Extract the [x, y] coordinate from the center of the cell holding the provided text.  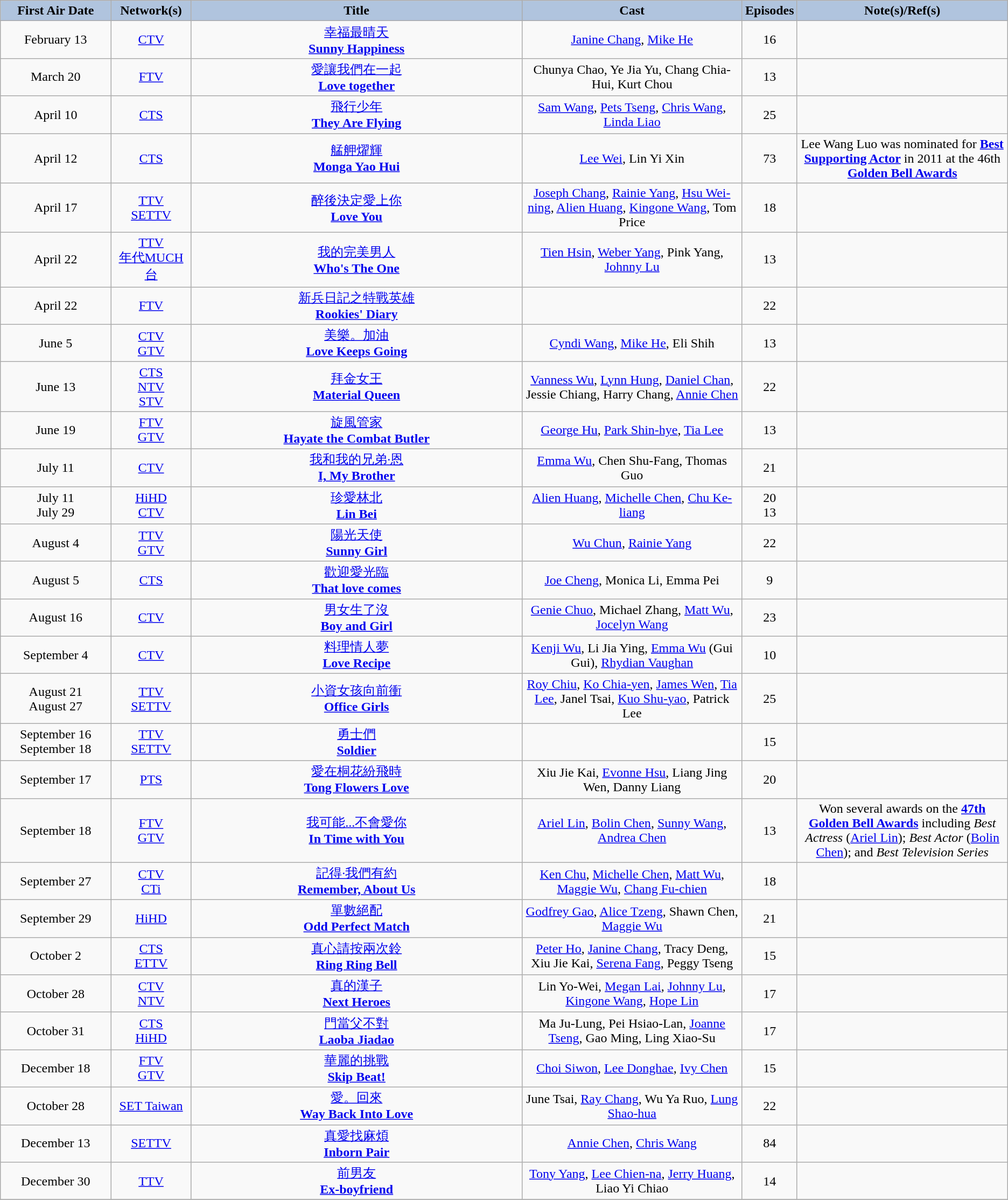
飛行少年They Are Flying [356, 115]
Emma Wu, Chen Shu-Fang, Thomas Guo [632, 468]
CTSETTV [151, 956]
Kenji Wu, Li Jia Ying, Emma Wu (Gui Gui), Rhydian Vaughan [632, 655]
April 10 [56, 115]
Chunya Chao, Ye Jia Yu, Chang Chia-Hui, Kurt Chou [632, 77]
記得·我們有約Remember, About Us [356, 881]
October 31 [56, 1031]
我可能...不會愛你In Time with You [356, 831]
June 19 [56, 430]
Alien Huang, Michelle Chen, Chu Ke-liang [632, 505]
真心請按兩次鈴Ring Ring Bell [356, 956]
Roy Chiu, Ko Chia-yen, James Wen, Tia Lee, Janel Tsai, Kuo Shu-yao, Patrick Lee [632, 699]
真愛找麻煩Inborn Pair [356, 1143]
Note(s)/Ref(s) [902, 11]
我的完美男人Who's The One [356, 260]
September 16September 18 [56, 742]
CTSHiHD [151, 1031]
SET Taiwan [151, 1106]
旋風管家Hayate the Combat Butler [356, 430]
September 29 [56, 919]
Godfrey Gao, Alice Tzeng, Shawn Chen, Maggie Wu [632, 919]
9 [769, 580]
新兵日記之特戰英雄Rookies' Diary [356, 306]
Cyndi Wang, Mike He, Eli Shih [632, 343]
March 20 [56, 77]
TTV [151, 1181]
PTS [151, 779]
Joe Cheng, Monica Li, Emma Pei [632, 580]
September 27 [56, 881]
August 4 [56, 543]
前男友Ex-boyfriend [356, 1181]
September 18 [56, 831]
December 13 [56, 1143]
Wu Chun, Rainie Yang [632, 543]
料理情人夢Love Recipe [356, 655]
幸福最晴天Sunny Happiness [356, 40]
SETTV [151, 1143]
Lin Yo-Wei, Megan Lai, Johnny Lu, Kingone Wang, Hope Lin [632, 994]
August 16 [56, 618]
Network(s) [151, 11]
門當父不對Laoba Jiadao [356, 1031]
Annie Chen, Chris Wang [632, 1143]
愛在桐花紛飛時Tong Flowers Love [356, 779]
我和我的兄弟·恩I, My Brother [356, 468]
September 17 [56, 779]
CTVCTi [151, 881]
Ma Ju-Lung, Pei Hsiao-Lan, Joanne Tseng, Gao Ming, Ling Xiao-Su [632, 1031]
Title [356, 11]
拜金女王Material Queen [356, 387]
勇士們Soldier [356, 742]
June 13 [56, 387]
September 4 [56, 655]
August 5 [56, 580]
August 21August 27 [56, 699]
84 [769, 1143]
Xiu Jie Kai, Evonne Hsu, Liang Jing Wen, Danny Liang [632, 779]
Cast [632, 11]
男女生了沒Boy and Girl [356, 618]
TTVGTV [151, 543]
June Tsai, Ray Chang, Wu Ya Ruo, Lung Shao-hua [632, 1106]
Episodes [769, 11]
23 [769, 618]
珍愛林北Lin Bei [356, 505]
單數絕配Odd Perfect Match [356, 919]
14 [769, 1181]
October 2 [56, 956]
美樂。加油Love Keeps Going [356, 343]
歡迎愛光臨That love comes [356, 580]
July 11 [56, 468]
愛讓我們在一起Love together [356, 77]
2013 [769, 505]
Lee Wang Luo was nominated for Best Supporting Actor in 2011 at the 46th Golden Bell Awards [902, 158]
Janine Chang, Mike He [632, 40]
Sam Wang, Pets Tseng, Chris Wang, Linda Liao [632, 115]
April 17 [56, 208]
HiHD [151, 919]
TTV年代MUCH台 [151, 260]
Lee Wei, Lin Yi Xin [632, 158]
Joseph Chang, Rainie Yang, Hsu Wei-ning, Alien Huang, Kingone Wang, Tom Price [632, 208]
20 [769, 779]
Peter Ho, Janine Chang, Tracy Deng, Xiu Jie Kai, Serena Fang, Peggy Tseng [632, 956]
愛。回來Way Back Into Love [356, 1106]
Vanness Wu, Lynn Hung, Daniel Chan, Jessie Chiang, Harry Chang, Annie Chen [632, 387]
醉後決定愛上你Love You [356, 208]
First Air Date [56, 11]
Tien Hsin, Weber Yang, Pink Yang, Johnny Lu [632, 260]
陽光天使Sunny Girl [356, 543]
73 [769, 158]
Won several awards on the 47th Golden Bell Awards including Best Actress (Ariel Lin); Best Actor (Bolin Chen); and Best Television Series [902, 831]
February 13 [56, 40]
真的漢子Next Heroes [356, 994]
華麗的挑戰Skip Beat! [356, 1069]
CTVGTV [151, 343]
December 30 [56, 1181]
Tony Yang, Lee Chien-na, Jerry Huang, Liao Yi Chiao [632, 1181]
Choi Siwon, Lee Donghae, Ivy Chen [632, 1069]
CTVNTV [151, 994]
艋舺燿輝 Monga Yao Hui [356, 158]
HiHDCTV [151, 505]
10 [769, 655]
Ken Chu, Michelle Chen, Matt Wu, Maggie Wu, Chang Fu-chien [632, 881]
July 11July 29 [56, 505]
Ariel Lin, Bolin Chen, Sunny Wang, Andrea Chen [632, 831]
December 18 [56, 1069]
George Hu, Park Shin-hye, Tia Lee [632, 430]
June 5 [56, 343]
Genie Chuo, Michael Zhang, Matt Wu, Jocelyn Wang [632, 618]
CTSNTVSTV [151, 387]
April 12 [56, 158]
16 [769, 40]
小資女孩向前衝Office Girls [356, 699]
